Detect which cell encompasses the target text, then output its [X, Y] center coordinate. 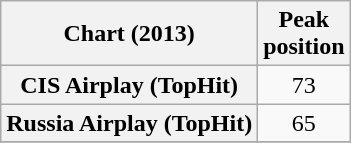
73 [304, 85]
65 [304, 123]
Russia Airplay (TopHit) [130, 123]
Peakposition [304, 34]
CIS Airplay (TopHit) [130, 85]
Chart (2013) [130, 34]
